Identify which cell holds the provided text, then report its [x, y] central coordinate. 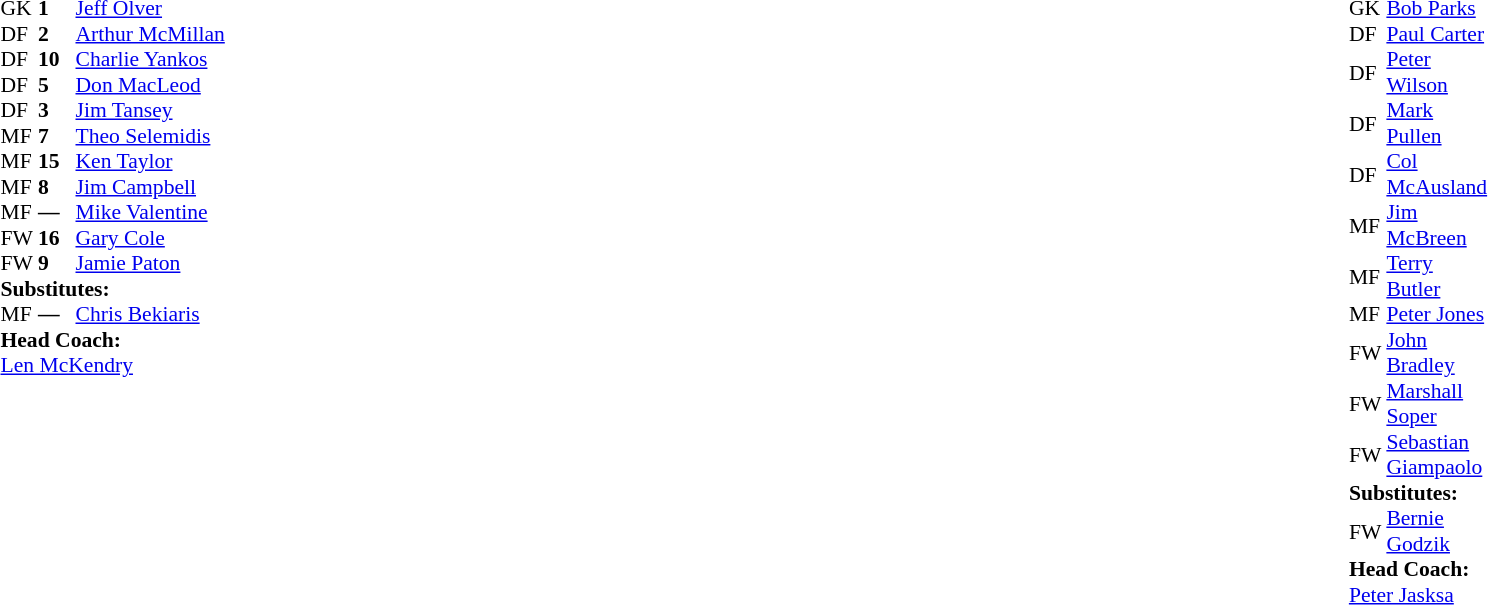
Paul Carter [1436, 34]
2 [57, 34]
Len McKendry [112, 365]
5 [57, 85]
Gary Cole [150, 238]
16 [57, 238]
Sebastian Giampaolo [1436, 454]
Jim Campbell [150, 187]
10 [57, 59]
Peter Jones [1436, 315]
Col McAusland [1436, 174]
Terry Butler [1436, 276]
Theo Selemidis [150, 136]
15 [57, 161]
Mark Pullen [1436, 124]
Bernie Godzik [1436, 532]
Marshall Soper [1436, 404]
8 [57, 187]
Jim McBreen [1436, 226]
Charlie Yankos [150, 59]
3 [57, 111]
9 [57, 263]
Jim Tansey [150, 111]
Jamie Paton [150, 263]
Mike Valentine [150, 213]
Don MacLeod [150, 85]
Arthur McMillan [150, 34]
John Bradley [1436, 352]
7 [57, 136]
Ken Taylor [150, 161]
Peter Wilson [1436, 72]
Chris Bekiaris [150, 315]
